Find where the given text appears and provide that cell's center as (x, y) coordinate. 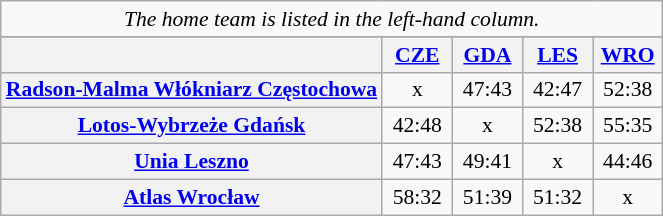
49:41 (487, 162)
LES (557, 55)
WRO (628, 55)
Lotos-Wybrzeże Gdańsk (192, 126)
51:39 (487, 197)
42:47 (557, 90)
GDA (487, 55)
44:46 (628, 162)
58:32 (417, 197)
Radson-Malma Włókniarz Częstochowa (192, 90)
55:35 (628, 126)
42:48 (417, 126)
Atlas Wrocław (192, 197)
51:32 (557, 197)
The home team is listed in the left-hand column. (332, 19)
CZE (417, 55)
Unia Leszno (192, 162)
